Find where the given text appears and provide that cell's center as (X, Y) coordinate. 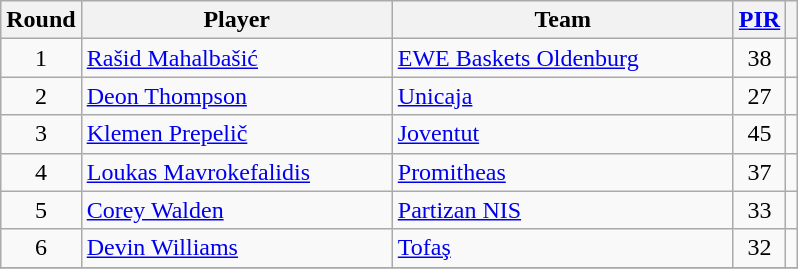
Klemen Prepelič (236, 134)
6 (41, 248)
27 (759, 96)
38 (759, 58)
Rašid Mahalbašić (236, 58)
37 (759, 172)
Team (562, 20)
Loukas Mavrokefalidis (236, 172)
5 (41, 210)
2 (41, 96)
Round (41, 20)
1 (41, 58)
Tofaş (562, 248)
EWE Baskets Oldenburg (562, 58)
Deon Thompson (236, 96)
3 (41, 134)
Player (236, 20)
32 (759, 248)
45 (759, 134)
Devin Williams (236, 248)
33 (759, 210)
PIR (759, 20)
Partizan NIS (562, 210)
Unicaja (562, 96)
Promitheas (562, 172)
Joventut (562, 134)
Corey Walden (236, 210)
4 (41, 172)
